From the cell containing the given text, extract its center point as [X, Y] coordinate. 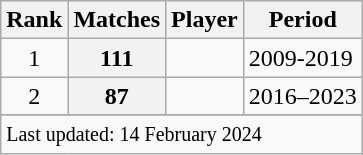
Rank [34, 20]
87 [117, 96]
111 [117, 58]
Period [302, 20]
Player [205, 20]
1 [34, 58]
2 [34, 96]
2016–2023 [302, 96]
Matches [117, 20]
2009-2019 [302, 58]
Last updated: 14 February 2024 [182, 134]
